Output the (x, y) coordinate of the center of the cell containing the given text.  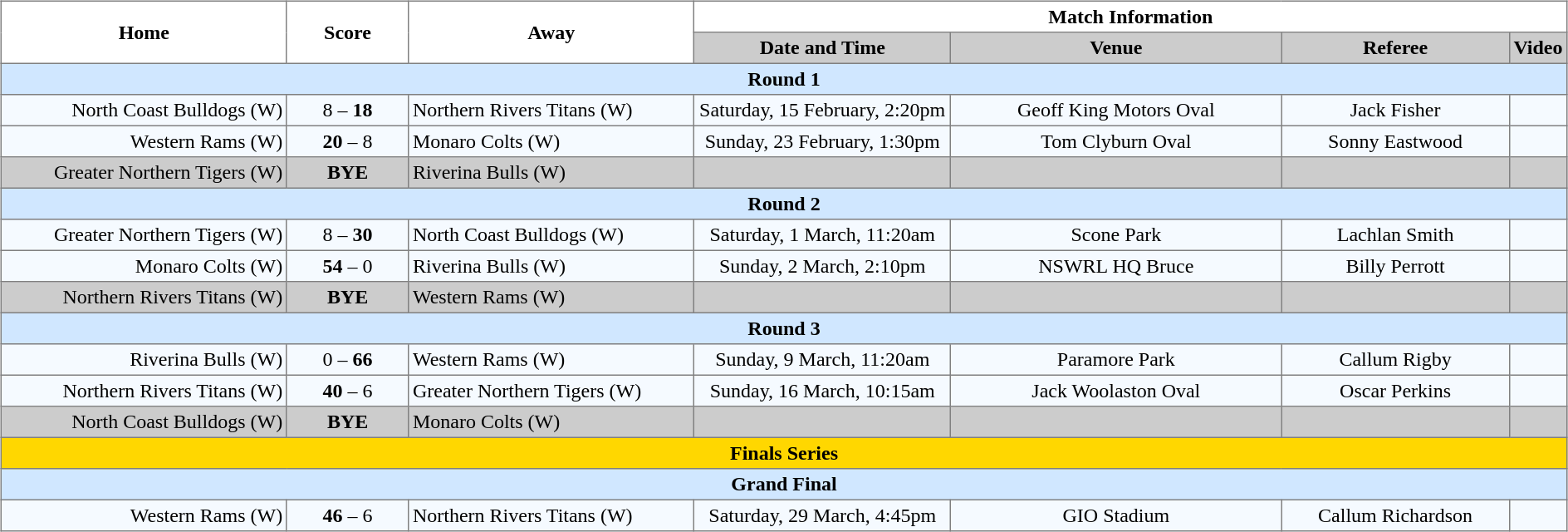
Callum Rigby (1395, 360)
Billy Perrott (1395, 266)
Home (144, 32)
8 – 30 (347, 235)
Scone Park (1116, 235)
Grand Final (784, 485)
0 – 66 (347, 360)
40 – 6 (347, 391)
Callum Richardson (1395, 515)
Finals Series (784, 453)
Tom Clyburn Oval (1116, 141)
Referee (1395, 48)
Video (1538, 48)
54 – 0 (347, 266)
Saturday, 29 March, 4:45pm (822, 515)
Sunday, 9 March, 11:20am (822, 360)
Sunday, 16 March, 10:15am (822, 391)
Sunday, 2 March, 2:10pm (822, 266)
Round 3 (784, 328)
8 – 18 (347, 111)
Sunday, 23 February, 1:30pm (822, 141)
Jack Fisher (1395, 111)
46 – 6 (347, 515)
Geoff King Motors Oval (1116, 111)
Paramore Park (1116, 360)
Match Information (1131, 17)
Away (551, 32)
Round 2 (784, 204)
Round 1 (784, 79)
Jack Woolaston Oval (1116, 391)
Lachlan Smith (1395, 235)
Saturday, 15 February, 2:20pm (822, 111)
Date and Time (822, 48)
Sonny Eastwood (1395, 141)
Oscar Perkins (1395, 391)
NSWRL HQ Bruce (1116, 266)
Score (347, 32)
GIO Stadium (1116, 515)
Saturday, 1 March, 11:20am (822, 235)
Venue (1116, 48)
20 – 8 (347, 141)
